Return [x, y] of the center of cell containing provided text 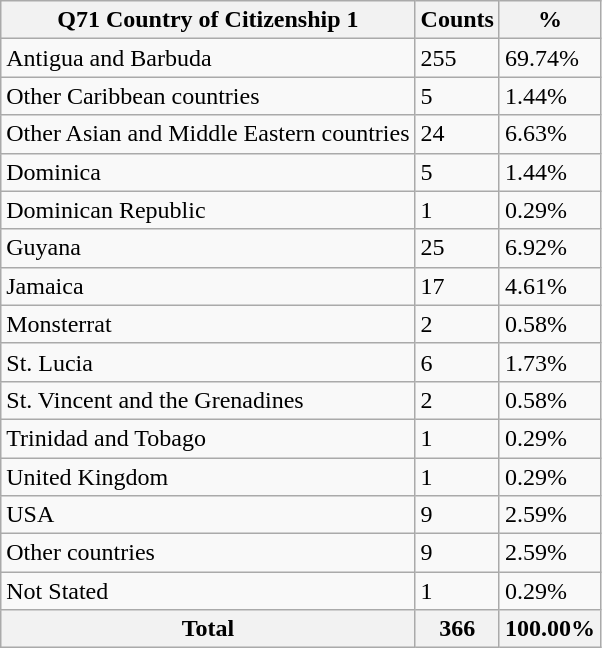
Dominican Republic [208, 210]
69.74% [550, 58]
Dominica [208, 172]
% [550, 20]
St. Lucia [208, 362]
Monsterrat [208, 324]
4.61% [550, 286]
Jamaica [208, 286]
United Kingdom [208, 477]
Guyana [208, 248]
17 [457, 286]
Antigua and Barbuda [208, 58]
366 [457, 629]
1.73% [550, 362]
St. Vincent and the Grenadines [208, 400]
Other Caribbean countries [208, 96]
Trinidad and Tobago [208, 438]
Counts [457, 20]
255 [457, 58]
Q71 Country of Citizenship 1 [208, 20]
6.63% [550, 134]
25 [457, 248]
6 [457, 362]
Other countries [208, 553]
100.00% [550, 629]
Not Stated [208, 591]
USA [208, 515]
Other Asian and Middle Eastern countries [208, 134]
24 [457, 134]
6.92% [550, 248]
Total [208, 629]
